Find where the given text appears and provide that cell's center as [X, Y] coordinate. 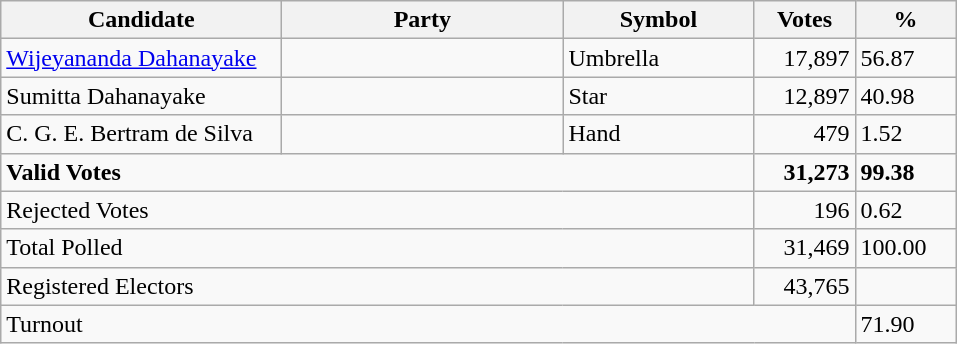
100.00 [906, 248]
31,469 [804, 248]
Turnout [428, 324]
17,897 [804, 58]
43,765 [804, 286]
Rejected Votes [378, 210]
12,897 [804, 96]
31,273 [804, 172]
Valid Votes [378, 172]
Votes [804, 20]
71.90 [906, 324]
99.38 [906, 172]
Hand [658, 134]
479 [804, 134]
Party [422, 20]
196 [804, 210]
% [906, 20]
0.62 [906, 210]
Umbrella [658, 58]
Registered Electors [378, 286]
Wijeyananda Dahanayake [142, 58]
1.52 [906, 134]
Star [658, 96]
40.98 [906, 96]
Candidate [142, 20]
56.87 [906, 58]
Sumitta Dahanayake [142, 96]
Total Polled [378, 248]
Symbol [658, 20]
C. G. E. Bertram de Silva [142, 134]
